Identify which cell holds the provided text, then report its (X, Y) central coordinate. 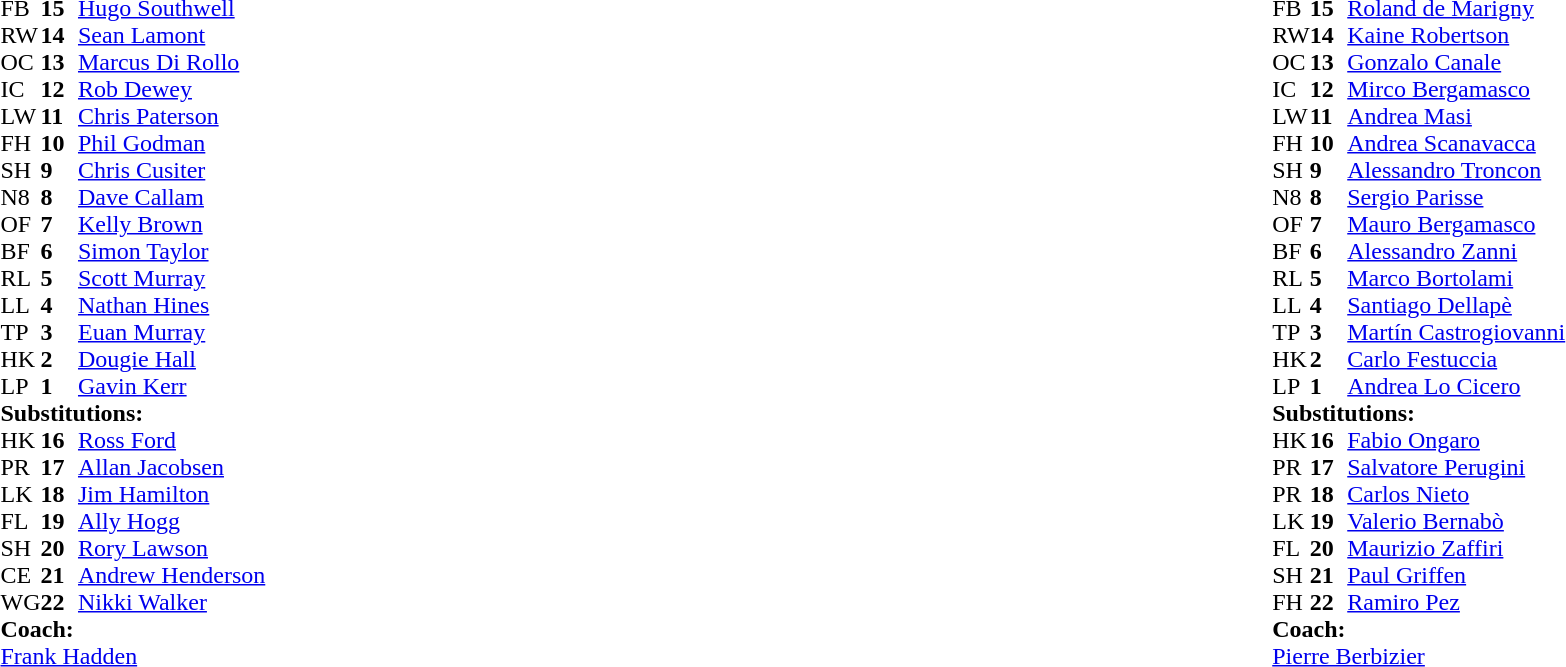
Euan Murray (172, 332)
CE (20, 576)
Alessandro Troncon (1456, 170)
Kelly Brown (172, 224)
Gonzalo Canale (1456, 62)
Carlos Nieto (1456, 494)
Phil Godman (172, 144)
Kaine Robertson (1456, 36)
Marcus Di Rollo (172, 62)
Marco Bortolami (1456, 278)
Martín Castrogiovanni (1456, 332)
Nikki Walker (172, 602)
Rob Dewey (172, 90)
Alessandro Zanni (1456, 252)
Carlo Festuccia (1456, 360)
Dave Callam (172, 198)
Nathan Hines (172, 306)
Ally Hogg (172, 522)
Chris Cusiter (172, 170)
Chris Paterson (172, 116)
Salvatore Perugini (1456, 468)
Andrea Lo Cicero (1456, 386)
Andrea Scanavacca (1456, 144)
Andrea Masi (1456, 116)
Mirco Bergamasco (1456, 90)
Jim Hamilton (172, 494)
Gavin Kerr (172, 386)
Allan Jacobsen (172, 468)
Andrew Henderson (172, 576)
Ross Ford (172, 440)
Valerio Bernabò (1456, 522)
Ramiro Pez (1456, 602)
Mauro Bergamasco (1456, 224)
Simon Taylor (172, 252)
Maurizio Zaffiri (1456, 548)
Rory Lawson (172, 548)
Santiago Dellapè (1456, 306)
Fabio Ongaro (1456, 440)
Sean Lamont (172, 36)
WG (20, 602)
Dougie Hall (172, 360)
Paul Griffen (1456, 576)
Sergio Parisse (1456, 198)
Scott Murray (172, 278)
